For the text-containing cell, return its midpoint in (x, y) coordinate format. 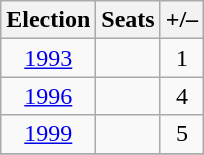
4 (182, 96)
1999 (48, 134)
1996 (48, 96)
Election (48, 20)
1 (182, 58)
+/– (182, 20)
Seats (128, 20)
5 (182, 134)
1993 (48, 58)
